Output the [X, Y] coordinate of the center of the cell containing the given text.  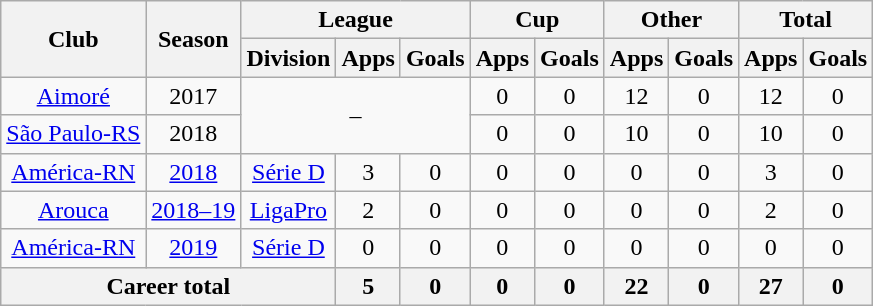
Season [194, 39]
5 [368, 286]
Division [288, 58]
League [356, 20]
São Paulo-RS [74, 134]
– [356, 115]
2019 [194, 248]
2018–19 [194, 210]
Other [671, 20]
Cup [537, 20]
27 [771, 286]
Aimoré [74, 96]
22 [636, 286]
Total [806, 20]
Arouca [74, 210]
LigaPro [288, 210]
2017 [194, 96]
Club [74, 39]
Career total [168, 286]
